Identify which cell holds the provided text, then report its [X, Y] central coordinate. 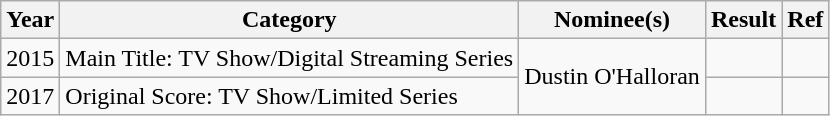
Original Score: TV Show/Limited Series [290, 96]
2015 [30, 58]
Category [290, 20]
Result [743, 20]
2017 [30, 96]
Nominee(s) [612, 20]
Main Title: TV Show/Digital Streaming Series [290, 58]
Year [30, 20]
Ref [806, 20]
Dustin O'Halloran [612, 77]
